Return (x, y) of the center of cell containing provided text 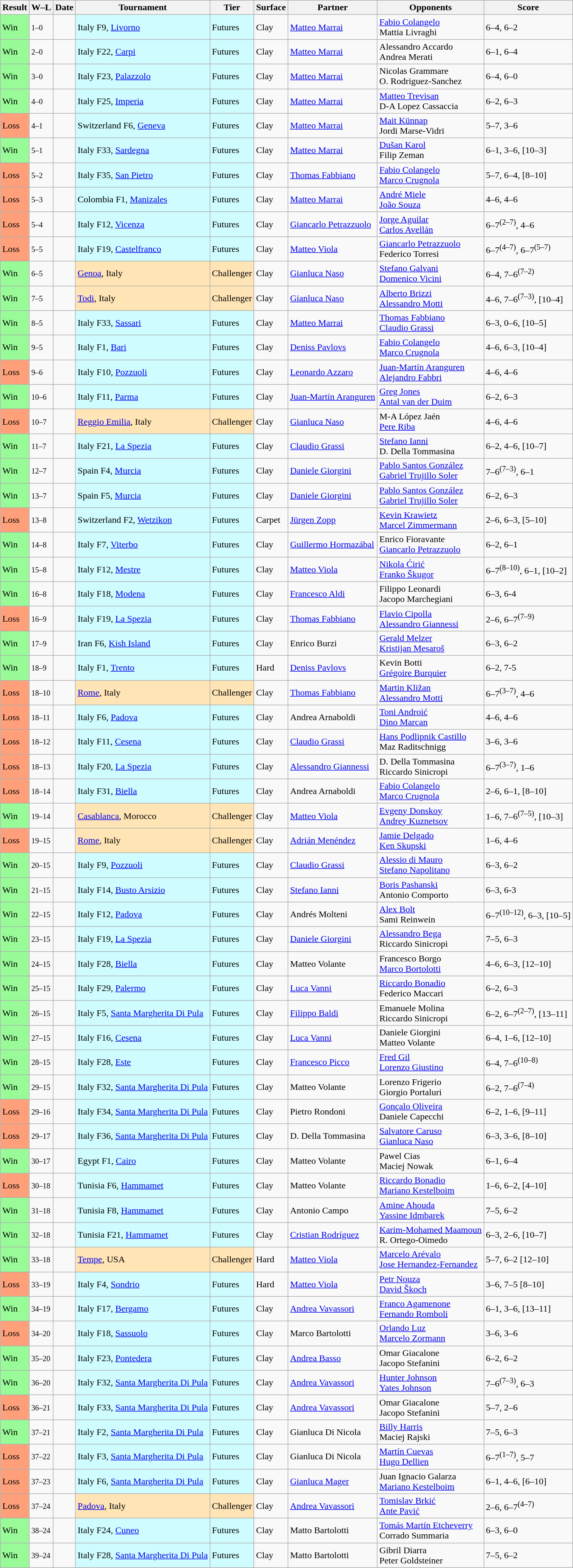
Pawel Cias Maciej Nowak (431, 1161)
6–2, 7-5 (528, 668)
Daniele Giorgini Matteo Volante (431, 1037)
Enrico Fioravante Giancarlo Petrazzuolo (431, 545)
7–6(7–3), 6–3 (528, 1383)
Stefano Ianni (333, 890)
6–4, 6–0 (528, 77)
Toni Androić Dino Marcan (431, 718)
5–3 (41, 199)
Matteo Trevisan D-A Lopez Cassaccia (431, 101)
Todi, Italy (142, 298)
10–7 (41, 421)
21–15 (41, 890)
12–7 (41, 471)
6–4, 7–6(7–2) (528, 274)
Hans Podlipnik Castillo Maz Raditschnigg (431, 742)
Italy F24, Cuneo (142, 1530)
19–14 (41, 816)
6–7(8–10), 6–1, [10–2] (528, 569)
Juan Ignacio Galarza Mariano Kestelboim (431, 1481)
3–6, 7–5 [8–10] (528, 1284)
Adrián Menéndez (333, 840)
Padova, Italy (142, 1506)
37–21 (41, 1432)
6–5 (41, 274)
Juan-Martín Aranguren Alejandro Fabbri (431, 372)
38–24 (41, 1530)
Billy Harris Maciej Rajski (431, 1432)
6–4, 6–2 (528, 27)
Italy F28, Santa Margherita Di Pula (142, 1555)
Filippo Leonardi Jacopo Marchegiani (431, 594)
Filippo Baldi (333, 1013)
Iran F6, Kish Island (142, 643)
Gonçalo Oliveira Daniele Capecchi (431, 1112)
Giancarlo Petrazzuolo (333, 224)
1–0 (41, 27)
Opponents (431, 8)
Switzerland F2, Wetzikon (142, 520)
Marco Bartolotti (333, 1334)
Alessandro Accardo Andrea Merati (431, 52)
Italy F25, Imperia (142, 101)
M-A López Jaén Pere Riba (431, 421)
13–8 (41, 520)
18–10 (41, 693)
6–3, 0–6, [10–5] (528, 323)
Italy F11, Parma (142, 397)
3–0 (41, 77)
Italy F2, Santa Margherita Di Pula (142, 1432)
6–4, 1–6, [12–10] (528, 1037)
Leonardo Azzaro (333, 372)
6–7(10–12), 6–3, [10–5] (528, 915)
Italy F28, Biella (142, 964)
29–16 (41, 1112)
2–6, 6–1, [8–10] (528, 791)
Cristian Rodríguez (333, 1235)
6–7(2–7), 4–6 (528, 224)
28–15 (41, 1062)
Italy F9, Pozzuoli (142, 865)
Italy F14, Busto Arsizio (142, 890)
Reggio Emilia, Italy (142, 421)
Martin Kližan Alessandro Motti (431, 693)
6–2, 6–7(2–7), [13–11] (528, 1013)
37–24 (41, 1506)
Tunisia F21, Hammamet (142, 1235)
Marcelo Arévalo Jose Hernandez-Fernandez (431, 1259)
Fabio Colangelo Mattia Livraghi (431, 27)
Genoa, Italy (142, 274)
Salvatore Caruso Gianluca Naso (431, 1137)
6–3, 3–6, [8–10] (528, 1137)
Tomislav Brkić Ante Pavić (431, 1506)
2–6, 6–7(4–7) (528, 1506)
Alessio di Mauro Stefano Napolitano (431, 865)
34–19 (41, 1308)
30–17 (41, 1161)
Riccardo Bonadio Mariano Kestelboim (431, 1186)
6–2, 4–6, [10–7] (528, 446)
Juan-Martín Aranguren (333, 397)
35–20 (41, 1358)
2–6, 6–7(7–9) (528, 618)
16–8 (41, 594)
Italy F11, Cesena (142, 742)
Italy F18, Modena (142, 594)
Italy F3, Santa Margherita Di Pula (142, 1456)
4–6, 6–3, [12–10] (528, 964)
Italy F31, Biella (142, 791)
Andrés Molteni (333, 915)
5–4 (41, 224)
5–7, 6–4, [8–10] (528, 175)
Date (64, 8)
Boris Pashanski Antonio Comporto (431, 890)
5–1 (41, 150)
Alberto Brizzi Alessandro Motti (431, 298)
8–5 (41, 323)
Nikola Ćirić Franko Škugor (431, 569)
30–18 (41, 1186)
Karim-Mohamed Maamoun R. Ortego-Oimedo (431, 1235)
Italy F23, Palazzolo (142, 77)
9–6 (41, 372)
18–14 (41, 791)
6–3, 6-4 (528, 594)
Tier (232, 8)
39–24 (41, 1555)
2–6, 6–3, [5–10] (528, 520)
7–5 (41, 298)
9–5 (41, 348)
6–3, 6-3 (528, 890)
5–5 (41, 249)
Guillermo Hormazábal (333, 545)
D. Della Tommasina (333, 1137)
Score (528, 8)
Italy F33, Sassari (142, 323)
Greg Jones Antal van der Duim (431, 397)
Franco Agamenone Fernando Romboli (431, 1308)
37–23 (41, 1481)
Jürgen Zopp (333, 520)
Italy F9, Livorno (142, 27)
Italy F18, Sassuolo (142, 1334)
Kevin Krawietz Marcel Zimmermann (431, 520)
5–2 (41, 175)
4–6, 6–3, [10–4] (528, 348)
André Miele João Souza (431, 199)
Casablanca, Morocco (142, 816)
Spain F4, Murcia (142, 471)
18–13 (41, 767)
Italy F34, Santa Margherita Di Pula (142, 1112)
Flavio Cipolla Alessandro Giannessi (431, 618)
D. Della Tommasina Riccardo Sinicropi (431, 767)
W–L (41, 8)
Francesco Picco (333, 1062)
6–2, 1–6, [9–11] (528, 1112)
Jamie Delgado Ken Skupski (431, 840)
Enrico Burzi (333, 643)
Italy F33, Sardegna (142, 150)
Orlando Luz Marcelo Zormann (431, 1334)
Kevin Botti Grégoire Burquier (431, 668)
Italy F29, Palermo (142, 988)
Switzerland F6, Geneva (142, 126)
13–7 (41, 496)
Italy F16, Cesena (142, 1037)
24–15 (41, 964)
31–18 (41, 1210)
5–7, 2–6 (528, 1407)
Dušan Karol Filip Zeman (431, 150)
25–15 (41, 988)
29–15 (41, 1087)
Petr Nouza David Škoch (431, 1284)
6–2, 6–2 (528, 1358)
Italy F28, Este (142, 1062)
Tunisia F6, Hammamet (142, 1186)
Nicolas Grammare O. Rodriguez-Sanchez (431, 77)
Italy F7, Viterbo (142, 545)
Italy F23, Pontedera (142, 1358)
15–8 (41, 569)
6–7(3–7), 4–6 (528, 693)
Italy F5, Santa Margherita Di Pula (142, 1013)
Italy F12, Padova (142, 915)
6–4, 7–6(10–8) (528, 1062)
6–7(4–7), 6–7(5–7) (528, 249)
18–9 (41, 668)
Italy F10, Pozzuoli (142, 372)
Italy F4, Sondrio (142, 1284)
1–6, 6–2, [4–10] (528, 1186)
6–3, 6–0 (528, 1530)
Result (15, 8)
34–20 (41, 1334)
Partner (333, 8)
6–2, 6–1 (528, 545)
Martín Cuevas Hugo Dellien (431, 1456)
37–22 (41, 1456)
Stefano Ianni D. Della Tommasina (431, 446)
Italy F21, La Spezia (142, 446)
36–21 (41, 1407)
22–15 (41, 915)
20–15 (41, 865)
Italy F19, Castelfranco (142, 249)
Stefano Galvani Domenico Vicini (431, 274)
Mait Künnap Jordi Marse-Vidri (431, 126)
23–15 (41, 939)
2–0 (41, 52)
Italy F12, Vicenza (142, 224)
5–7, 3–6 (528, 126)
17–9 (41, 643)
1–6, 4–6 (528, 840)
Italy F20, La Spezia (142, 767)
7–6(7–3), 6–1 (528, 471)
Gerald Melzer Kristijan Mesaroš (431, 643)
Tournament (142, 8)
26–15 (41, 1013)
Gibril Diarra Peter Goldsteiner (431, 1555)
Giancarlo Petrazzuolo Federico Torresi (431, 249)
18–11 (41, 718)
Tomás Martín Etcheverry Corrado Summaria (431, 1530)
Andrea Basso (333, 1358)
6–3, 2–6, [10–7] (528, 1235)
Surface (271, 8)
Antonio Campo (333, 1210)
33–18 (41, 1259)
Colombia F1, Manizales (142, 199)
6–1, 3–6, [10–3] (528, 150)
Spain F5, Murcia (142, 496)
14–8 (41, 545)
33–19 (41, 1284)
Francesco Aldi (333, 594)
5–7, 6–2 [12–10] (528, 1259)
Hunter Johnson Yates Johnson (431, 1383)
Tunisia F8, Hammamet (142, 1210)
Lorenzo Frigerio Giorgio Portaluri (431, 1087)
Italy F6, Santa Margherita Di Pula (142, 1481)
6–7(3–7), 1–6 (528, 767)
36–20 (41, 1383)
4–0 (41, 101)
Italy F1, Bari (142, 348)
Riccardo Bonadio Federico Maccari (431, 988)
Italy F1, Trento (142, 668)
29–17 (41, 1137)
Fred Gil Lorenzo Giustino (431, 1062)
16–9 (41, 618)
Francesco Borgo Marco Bortolotti (431, 964)
32–18 (41, 1235)
Italy F36, Santa Margherita Di Pula (142, 1137)
Italy F17, Bergamo (142, 1308)
Pietro Rondoni (333, 1112)
27–15 (41, 1037)
Thomas Fabbiano Claudio Grassi (431, 323)
Italy F35, San Pietro (142, 175)
Alex Bolt Sami Reinwein (431, 915)
11–7 (41, 446)
6–1, 4–6, [6–10] (528, 1481)
6–1, 3–6, [13–11] (528, 1308)
4–1 (41, 126)
Carpet (271, 520)
Egypt F1, Cairo (142, 1161)
Emanuele Molina Riccardo Sinicropi (431, 1013)
Alessandro Giannessi (333, 767)
Italy F33, Santa Margherita Di Pula (142, 1407)
4–6, 7–6(7–3), [10–4] (528, 298)
Italy F12, Mestre (142, 569)
Tempe, USA (142, 1259)
Italy F6, Padova (142, 718)
10–6 (41, 397)
6–2, 7–6(7–4) (528, 1087)
Jorge Aguilar Carlos Avellán (431, 224)
19–15 (41, 840)
Alessandro Bega Riccardo Sinicropi (431, 939)
Amine Ahouda Yassine Idmbarek (431, 1210)
Evgeny Donskoy Andrey Kuznetsov (431, 816)
Gianluca Mager (333, 1481)
6–7(1–7), 5–7 (528, 1456)
18–12 (41, 742)
Italy F22, Carpi (142, 52)
1–6, 7–6(7–5), [10–3] (528, 816)
